For the text-containing cell, return its midpoint in (X, Y) coordinate format. 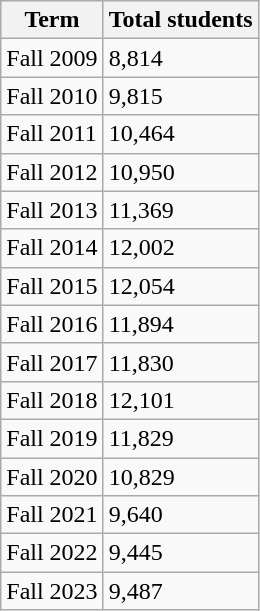
Fall 2023 (52, 591)
11,829 (180, 438)
11,830 (180, 362)
11,369 (180, 210)
10,829 (180, 477)
Fall 2020 (52, 477)
10,950 (180, 172)
12,101 (180, 400)
Fall 2012 (52, 172)
11,894 (180, 324)
Fall 2013 (52, 210)
Fall 2014 (52, 248)
Fall 2019 (52, 438)
9,487 (180, 591)
Fall 2021 (52, 515)
10,464 (180, 134)
Fall 2017 (52, 362)
Fall 2022 (52, 553)
Fall 2009 (52, 58)
Fall 2016 (52, 324)
Fall 2015 (52, 286)
Total students (180, 20)
12,054 (180, 286)
9,815 (180, 96)
Term (52, 20)
9,640 (180, 515)
12,002 (180, 248)
Fall 2010 (52, 96)
9,445 (180, 553)
8,814 (180, 58)
Fall 2018 (52, 400)
Fall 2011 (52, 134)
